For the text-containing cell, return its midpoint in (x, y) coordinate format. 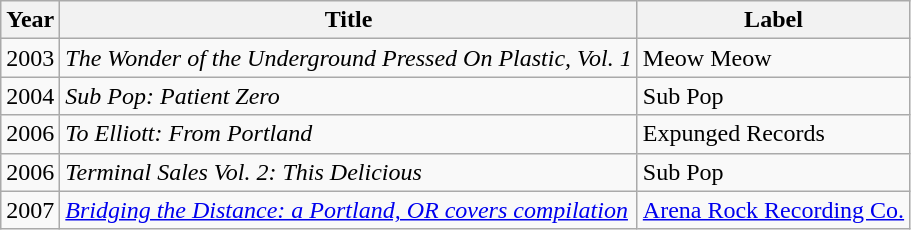
Terminal Sales Vol. 2: This Delicious (348, 172)
Label (773, 20)
2004 (30, 96)
Arena Rock Recording Co. (773, 210)
To Elliott: From Portland (348, 134)
Bridging the Distance: a Portland, OR covers compilation (348, 210)
Sub Pop: Patient Zero (348, 96)
Title (348, 20)
2003 (30, 58)
2007 (30, 210)
The Wonder of the Underground Pressed On Plastic, Vol. 1 (348, 58)
Expunged Records (773, 134)
Year (30, 20)
Meow Meow (773, 58)
